For the text-containing cell, return its midpoint in (x, y) coordinate format. 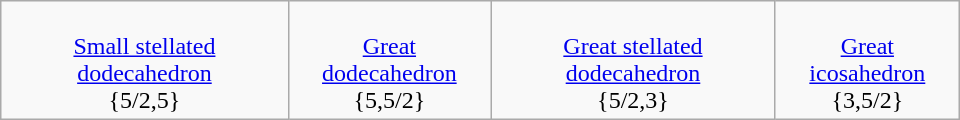
Great stellated dodecahedron{5/2,3} (634, 60)
Small stellated dodecahedron{5/2,5} (144, 60)
Great dodecahedron{5,5/2} (389, 60)
Great icosahedron{3,5/2} (867, 60)
